For the text-containing cell, return its midpoint in [x, y] coordinate format. 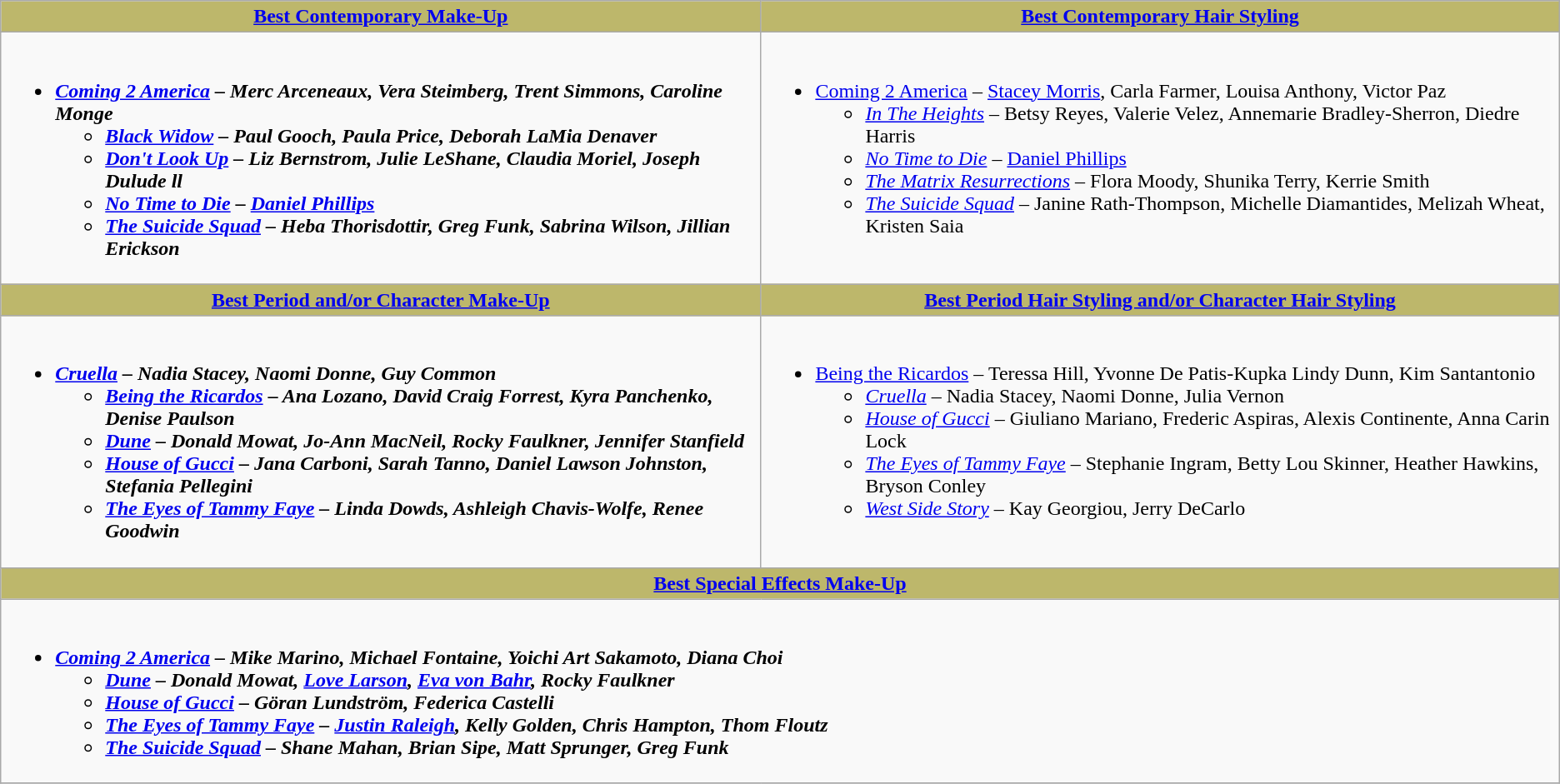
Best Period and/or Character Make-Up [381, 300]
Best Contemporary Hair Styling [1160, 17]
Best Special Effects Make-Up [780, 583]
Best Period Hair Styling and/or Character Hair Styling [1160, 300]
Best Contemporary Make-Up [381, 17]
